Identify which cell holds the provided text, then report its (X, Y) central coordinate. 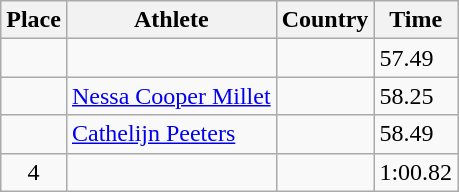
4 (34, 172)
1:00.82 (416, 172)
Time (416, 20)
Athlete (171, 20)
Place (34, 20)
58.25 (416, 96)
58.49 (416, 134)
Nessa Cooper Millet (171, 96)
57.49 (416, 58)
Country (325, 20)
Cathelijn Peeters (171, 134)
